From the cell containing the given text, extract its center point as (x, y) coordinate. 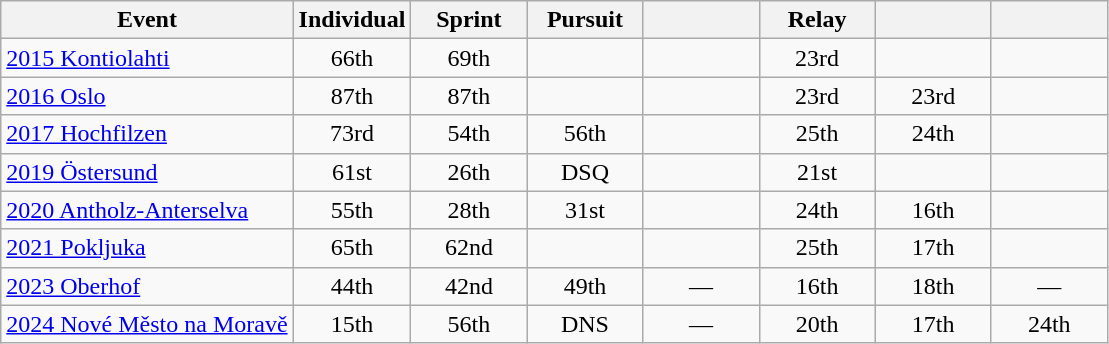
31st (585, 210)
18th (933, 286)
62nd (469, 248)
2015 Kontiolahti (147, 58)
15th (352, 324)
20th (817, 324)
Pursuit (585, 20)
DNS (585, 324)
Sprint (469, 20)
26th (469, 172)
2024 Nové Město na Moravě (147, 324)
61st (352, 172)
42nd (469, 286)
73rd (352, 134)
54th (469, 134)
69th (469, 58)
28th (469, 210)
2017 Hochfilzen (147, 134)
66th (352, 58)
65th (352, 248)
DSQ (585, 172)
Event (147, 20)
49th (585, 286)
2020 Antholz-Anterselva (147, 210)
21st (817, 172)
Individual (352, 20)
2016 Oslo (147, 96)
55th (352, 210)
2021 Pokljuka (147, 248)
2023 Oberhof (147, 286)
44th (352, 286)
Relay (817, 20)
2019 Östersund (147, 172)
